Identify which cell holds the provided text, then report its (X, Y) central coordinate. 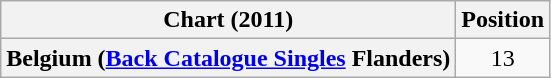
Chart (2011) (228, 20)
13 (503, 58)
Position (503, 20)
Belgium (Back Catalogue Singles Flanders) (228, 58)
